Return the (X, Y) coordinate for the center point of the cell that contains the specified text.  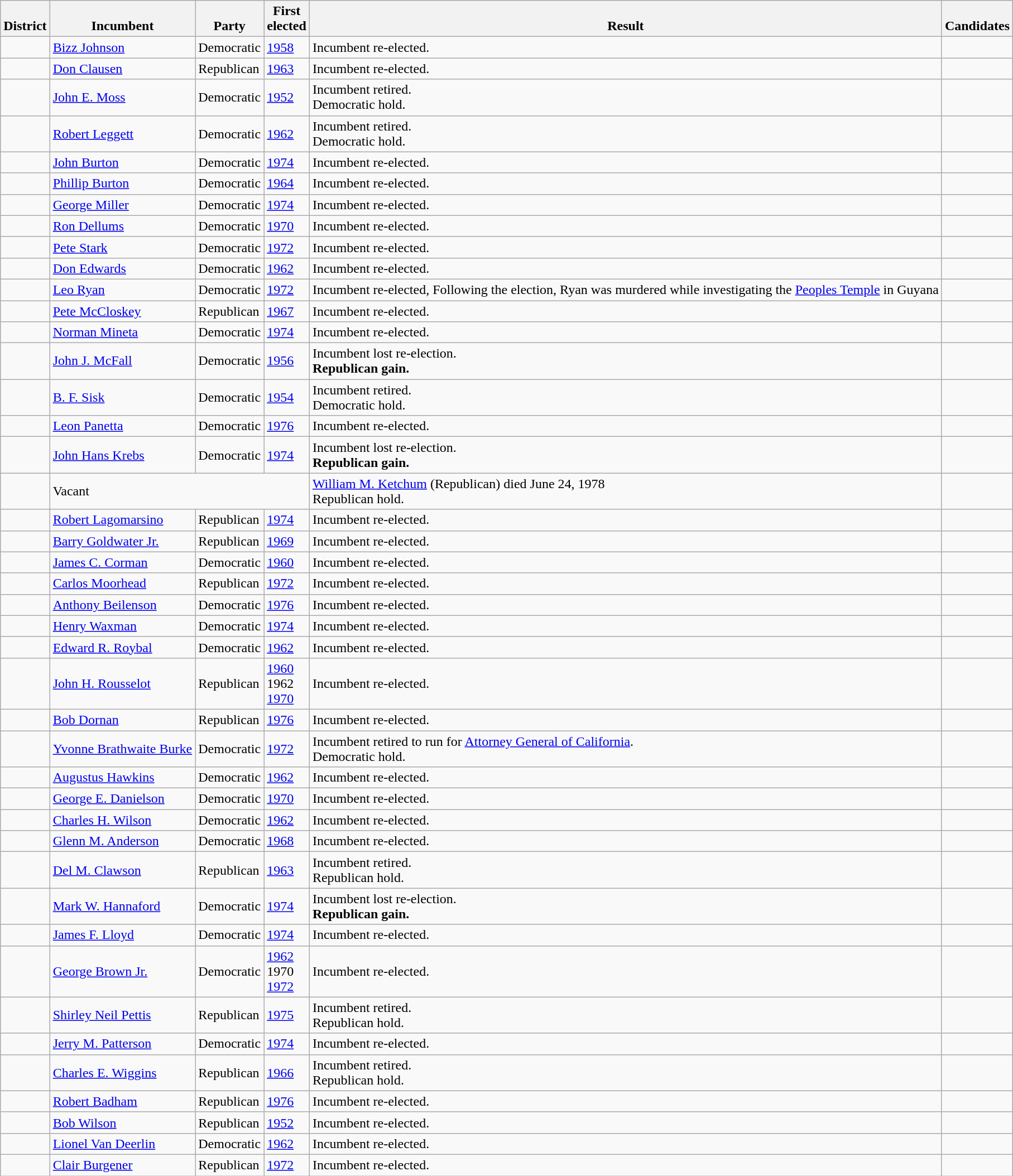
Candidates (977, 19)
District (25, 19)
John E. Moss (123, 97)
Incumbent retired to run for Attorney General of California.Democratic hold. (625, 749)
Pete Stark (123, 247)
George Miller (123, 205)
William M. Ketchum (Republican) died June 24, 1978Republican hold. (625, 491)
Leon Panetta (123, 426)
Firstelected (287, 19)
1967 (287, 311)
Yvonne Brathwaite Burke (123, 749)
John H. Rousselot (123, 683)
1958 (287, 47)
Ron Dellums (123, 226)
Bizz Johnson (123, 47)
John Burton (123, 162)
Lionel Van Deerlin (123, 1144)
Mark W. Hannaford (123, 906)
Charles E. Wiggins (123, 1072)
Bob Wilson (123, 1122)
James F. Lloyd (123, 935)
1964 (287, 184)
Incumbent (123, 19)
George E. Danielson (123, 799)
Don Clausen (123, 69)
B. F. Sisk (123, 397)
Clair Burgener (123, 1165)
Norman Mineta (123, 332)
Robert Badham (123, 1101)
1954 (287, 397)
James C. Corman (123, 562)
Jerry M. Patterson (123, 1044)
John Hans Krebs (123, 455)
George Brown Jr. (123, 971)
1969 (287, 541)
John J. McFall (123, 362)
Shirley Neil Pettis (123, 1015)
Anthony Beilenson (123, 605)
Del M. Clawson (123, 870)
1960 (287, 562)
Phillip Burton (123, 184)
Carlos Moorhead (123, 584)
1966 (287, 1072)
Robert Lagomarsino (123, 520)
Henry Waxman (123, 626)
1968 (287, 841)
Barry Goldwater Jr. (123, 541)
Edward R. Roybal (123, 647)
Vacant (180, 491)
Charles H. Wilson (123, 820)
Augustus Hawkins (123, 778)
19601962 1970 (287, 683)
Incumbent re-elected, Following the election, Ryan was murdered while investigating the Peoples Temple in Guyana (625, 290)
Don Edwards (123, 268)
Pete McCloskey (123, 311)
Glenn M. Anderson (123, 841)
1956 (287, 362)
Party (230, 19)
Robert Leggett (123, 134)
Result (625, 19)
Bob Dornan (123, 720)
19621970 1972 (287, 971)
Leo Ryan (123, 290)
1975 (287, 1015)
